Scan for the cell matching the given text and deliver its (x, y) coordinate at center. 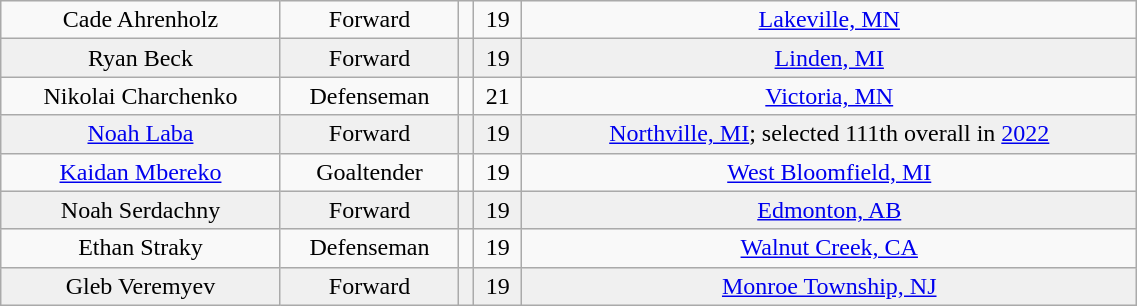
Goaltender (370, 172)
Walnut Creek, CA (830, 248)
Lakeville, MN (830, 20)
West Bloomfield, MI (830, 172)
Kaidan Mbereko (140, 172)
Edmonton, AB (830, 210)
Ryan Beck (140, 58)
Noah Laba (140, 134)
Monroe Township, NJ (830, 286)
Victoria, MN (830, 96)
Cade Ahrenholz (140, 20)
Nikolai Charchenko (140, 96)
Ethan Straky (140, 248)
Gleb Veremyev (140, 286)
Noah Serdachny (140, 210)
21 (498, 96)
Northville, MI; selected 111th overall in 2022 (830, 134)
Linden, MI (830, 58)
